Locate the cell with the specified text and output its [x, y] center coordinate. 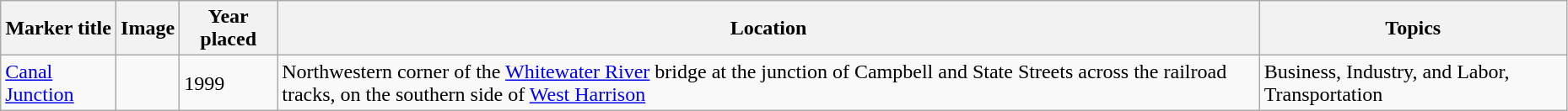
Year placed [229, 29]
Location [768, 29]
Canal Junction [59, 82]
Marker title [59, 29]
Image [148, 29]
1999 [229, 82]
Business, Industry, and Labor, Transportation [1413, 82]
Topics [1413, 29]
